Extract the (x, y) coordinate from the center of the cell holding the provided text.  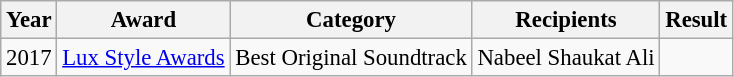
Award (144, 20)
Year (29, 20)
Lux Style Awards (144, 58)
Category (351, 20)
2017 (29, 58)
Result (696, 20)
Recipients (566, 20)
Best Original Soundtrack (351, 58)
Nabeel Shaukat Ali (566, 58)
